From the cell containing the given text, extract its center point as (X, Y) coordinate. 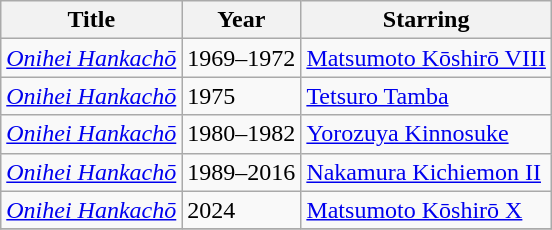
Matsumoto Kōshirō VIII (426, 58)
Yorozuya Kinnosuke (426, 134)
Tetsuro Tamba (426, 96)
Year (242, 20)
1975 (242, 96)
1980–1982 (242, 134)
Nakamura Kichiemon II (426, 172)
Starring (426, 20)
Matsumoto Kōshirō X (426, 210)
1989–2016 (242, 172)
Title (92, 20)
1969–1972 (242, 58)
2024 (242, 210)
